For the text-containing cell, return its midpoint in (x, y) coordinate format. 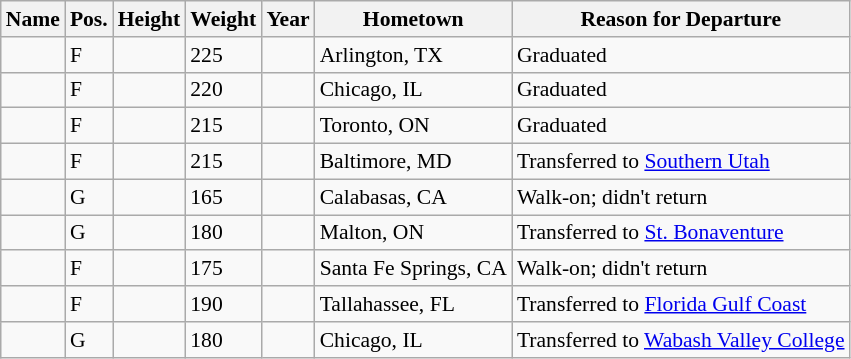
225 (223, 55)
Weight (223, 19)
Santa Fe Springs, CA (414, 269)
175 (223, 269)
Reason for Departure (681, 19)
Calabasas, CA (414, 197)
Pos. (89, 19)
Transferred to Wabash Valley College (681, 340)
Arlington, TX (414, 55)
Malton, ON (414, 233)
220 (223, 90)
Baltimore, MD (414, 162)
Name (33, 19)
Transferred to St. Bonaventure (681, 233)
Toronto, ON (414, 126)
165 (223, 197)
Tallahassee, FL (414, 304)
Height (149, 19)
Transferred to Southern Utah (681, 162)
Hometown (414, 19)
Year (288, 19)
Transferred to Florida Gulf Coast (681, 304)
190 (223, 304)
